Locate the cell with the specified text and output its (X, Y) center coordinate. 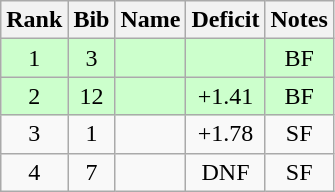
12 (92, 96)
Rank (34, 20)
DNF (226, 172)
2 (34, 96)
Bib (92, 20)
4 (34, 172)
7 (92, 172)
Name (150, 20)
+1.41 (226, 96)
+1.78 (226, 134)
Deficit (226, 20)
Notes (299, 20)
